Determine the [x, y] coordinate at the center of the cell enclosing the given text.  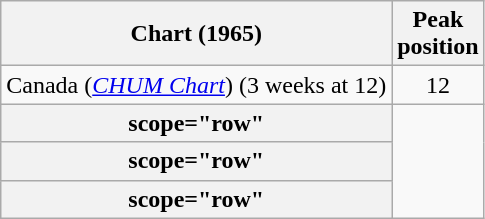
12 [438, 85]
Canada (CHUM Chart) (3 weeks at 12) [196, 85]
Peakposition [438, 34]
Chart (1965) [196, 34]
